Pinpoint the cell where the given text exists, returning its [x, y] midpoint coordinate. 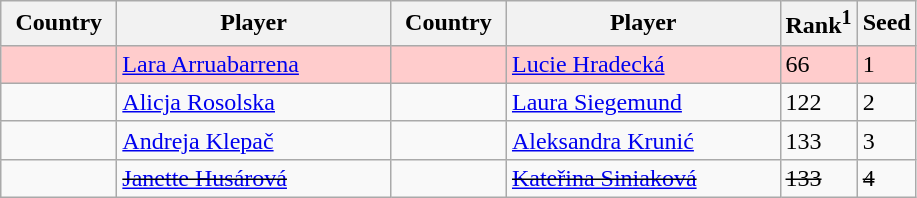
Seed [886, 24]
3 [886, 140]
Andreja Klepač [254, 140]
Janette Husárová [254, 178]
Aleksandra Krunić [643, 140]
122 [818, 102]
Lara Arruabarrena [254, 64]
1 [886, 64]
4 [886, 178]
66 [818, 64]
Laura Siegemund [643, 102]
Alicja Rosolska [254, 102]
Rank1 [818, 24]
Kateřina Siniaková [643, 178]
2 [886, 102]
Lucie Hradecká [643, 64]
